Provide the (x, y) coordinate of the cell's center where the given text is located.  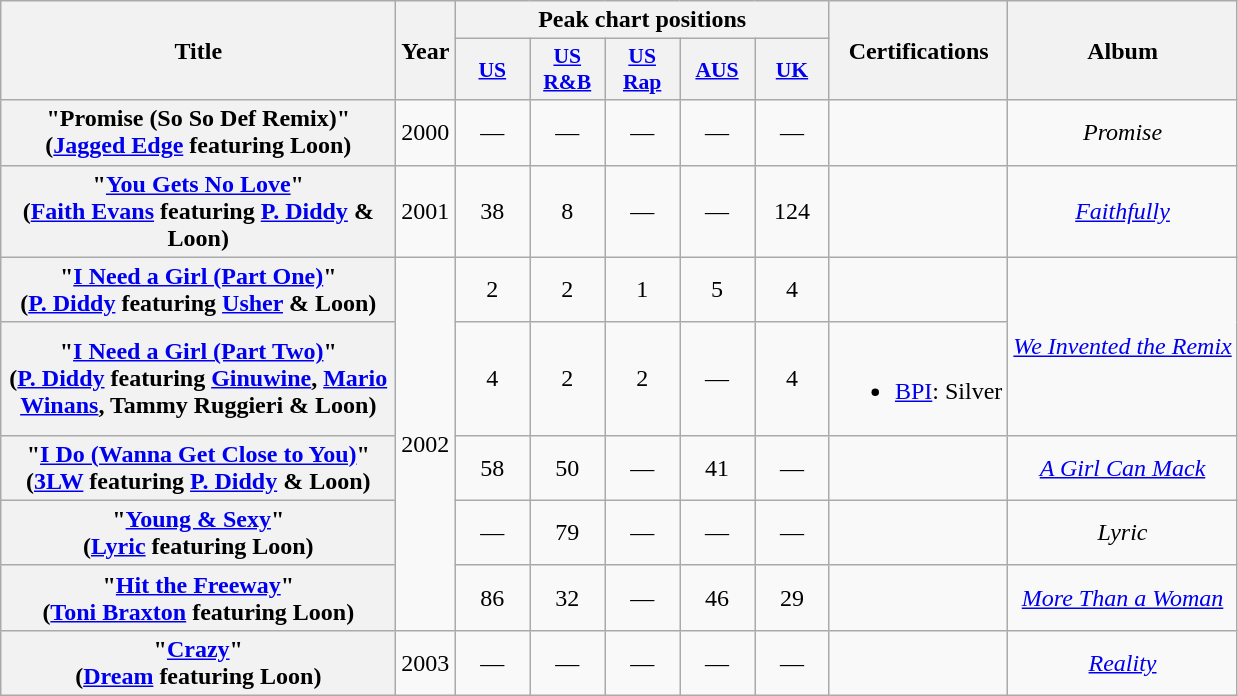
124 (792, 211)
29 (792, 598)
"I Need a Girl (Part One)"(P. Diddy featuring Usher & Loon) (198, 290)
"Hit the Freeway"(Toni Braxton featuring Loon) (198, 598)
AUS (718, 70)
Peak chart positions (642, 20)
UK (792, 70)
2003 (426, 662)
US R&B (568, 70)
2002 (426, 444)
Certifications (918, 50)
"Promise (So So Def Remix)"(Jagged Edge featuring Loon) (198, 132)
1 (642, 290)
32 (568, 598)
A Girl Can Mack (1122, 468)
We Invented the Remix (1122, 346)
46 (718, 598)
5 (718, 290)
More Than a Woman (1122, 598)
US (492, 70)
"Crazy"(Dream featuring Loon) (198, 662)
38 (492, 211)
8 (568, 211)
"I Do (Wanna Get Close to You)"(3LW featuring P. Diddy & Loon) (198, 468)
"Young & Sexy"(Lyric featuring Loon) (198, 532)
Lyric (1122, 532)
Faithfully (1122, 211)
58 (492, 468)
"I Need a Girl (Part Two)"(P. Diddy featuring Ginuwine, Mario Winans, Tammy Ruggieri & Loon) (198, 378)
Promise (1122, 132)
BPI: Silver (918, 378)
"You Gets No Love"(Faith Evans featuring P. Diddy & Loon) (198, 211)
Year (426, 50)
86 (492, 598)
US Rap (642, 70)
Title (198, 50)
41 (718, 468)
50 (568, 468)
Album (1122, 50)
Reality (1122, 662)
79 (568, 532)
2000 (426, 132)
2001 (426, 211)
